Scan for the cell matching the given text and deliver its (x, y) coordinate at center. 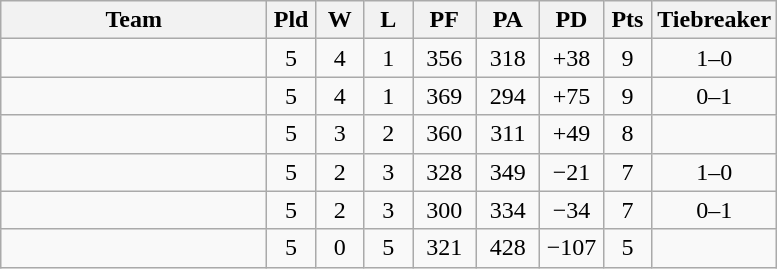
Team (134, 20)
321 (444, 248)
W (340, 20)
PA (508, 20)
311 (508, 134)
−34 (572, 210)
356 (444, 58)
428 (508, 248)
294 (508, 96)
+49 (572, 134)
−107 (572, 248)
Pts (628, 20)
−21 (572, 172)
PF (444, 20)
8 (628, 134)
349 (508, 172)
+75 (572, 96)
369 (444, 96)
Pld (292, 20)
+38 (572, 58)
PD (572, 20)
0 (340, 248)
Tiebreaker (714, 20)
328 (444, 172)
L (388, 20)
334 (508, 210)
300 (444, 210)
318 (508, 58)
360 (444, 134)
